Locate the cell with the specified text and output its (x, y) center coordinate. 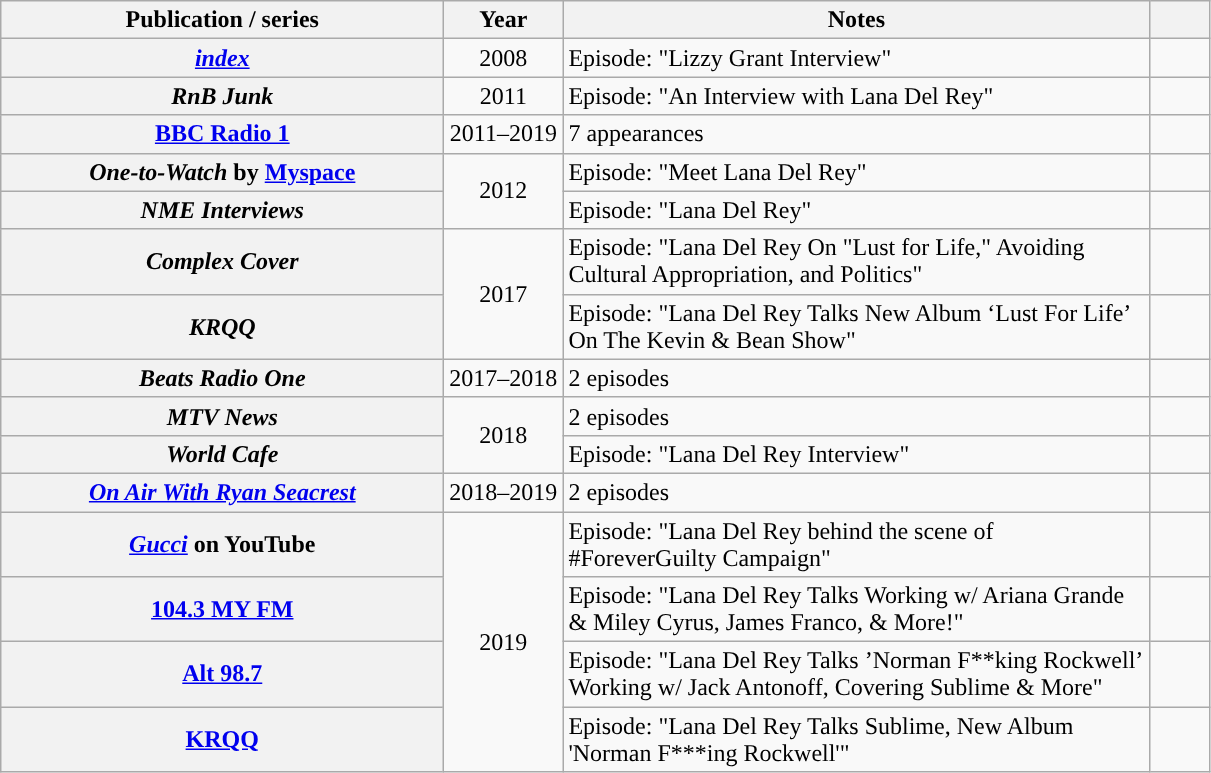
2018–2019 (504, 492)
7 appearances (856, 134)
Episode: "Meet Lana Del Rey" (856, 172)
Episode: "Lana Del Rey Talks Working w/ Ariana Grande & Miley Cyrus, James Franco, & More!" (856, 610)
World Cafe (222, 454)
2017–2018 (504, 378)
2011 (504, 96)
2011–2019 (504, 134)
Episode: "Lana Del Rey Talks Sublime, New Album 'Norman F***ing Rockwell'" (856, 740)
2019 (504, 642)
Alt 98.7 (222, 674)
On Air With Ryan Seacrest (222, 492)
2008 (504, 58)
2017 (504, 294)
Publication / series (222, 20)
Episode: "Lana Del Rey" (856, 210)
2018 (504, 435)
BBC Radio 1 (222, 134)
index (222, 58)
Beats Radio One (222, 378)
Episode: "Lana Del Rey behind the scene of #ForeverGuilty Campaign" (856, 544)
Episode: "Lana Del Rey On "Lust for Life," Avoiding Cultural Appropriation, and Politics" (856, 262)
Episode: "Lizzy Grant Interview" (856, 58)
104.3 MY FM (222, 610)
MTV News (222, 416)
Year (504, 20)
Episode: "Lana Del Rey Talks ’Norman F**king Rockwell’ Working w/ Jack Antonoff, Covering Sublime & More" (856, 674)
Episode: "Lana Del Rey Interview" (856, 454)
2012 (504, 191)
Gucci on YouTube (222, 544)
RnB Junk (222, 96)
Episode: "Lana Del Rey Talks New Album ‘Lust For Life’ On The Kevin & Bean Show" (856, 326)
One-to-Watch by Myspace (222, 172)
Complex Cover (222, 262)
NME Interviews (222, 210)
Episode: "An Interview with Lana Del Rey" (856, 96)
Notes (856, 20)
